Find where the given text appears and provide that cell's center as (X, Y) coordinate. 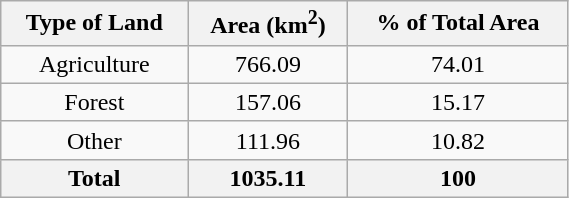
1035.11 (268, 178)
Area (km2) (268, 24)
Agriculture (94, 64)
100 (458, 178)
74.01 (458, 64)
Forest (94, 102)
157.06 (268, 102)
Total (94, 178)
Other (94, 140)
Type of Land (94, 24)
111.96 (268, 140)
% of Total Area (458, 24)
15.17 (458, 102)
10.82 (458, 140)
766.09 (268, 64)
